Extract the [x, y] coordinate from the center of the cell holding the provided text.  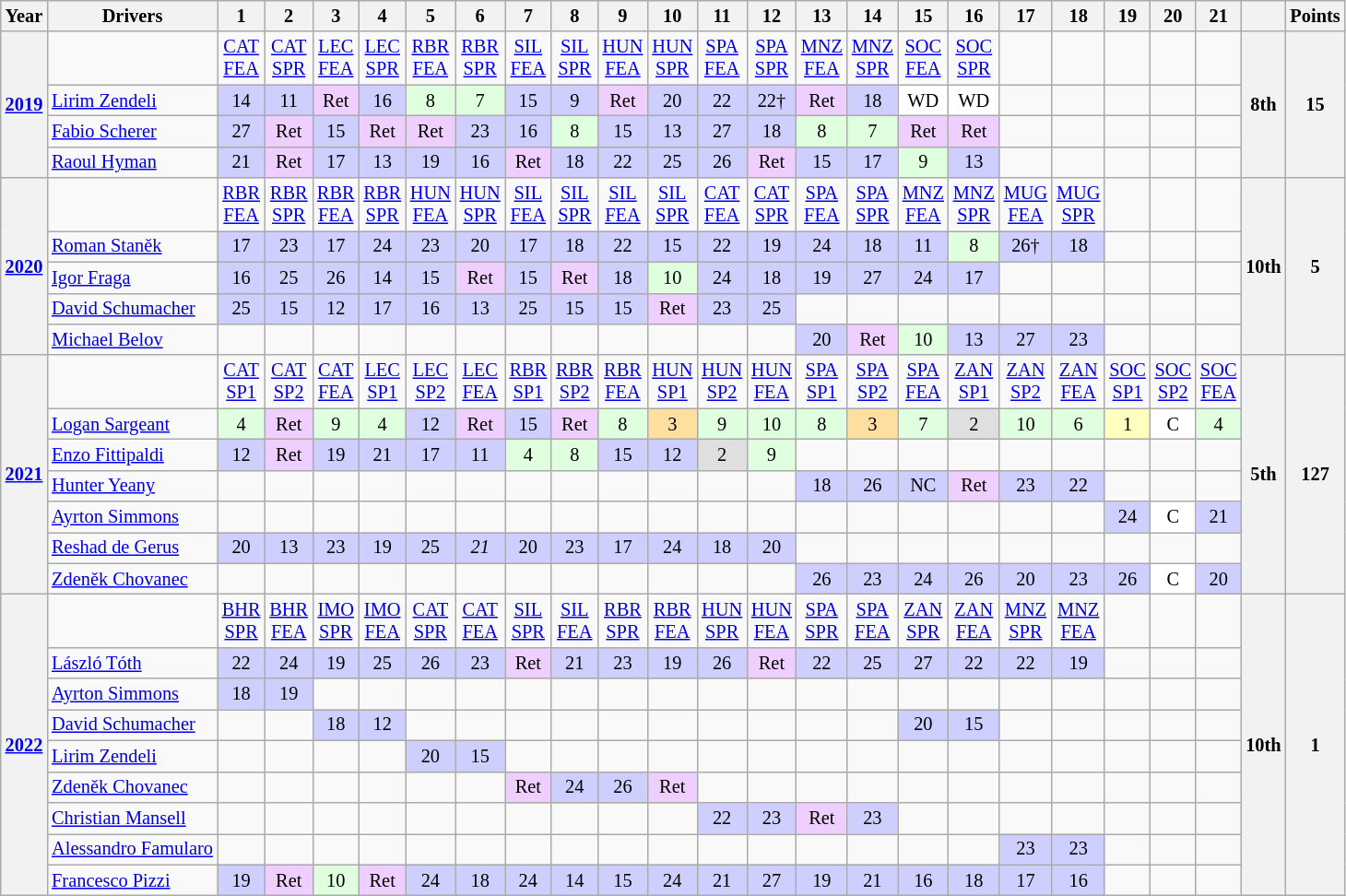
Raoul Hyman [133, 162]
Hunter Yeany [133, 486]
LECSPR [382, 58]
BHRFEA [289, 620]
RBRSP2 [574, 382]
5th [1263, 475]
26† [1025, 246]
22† [772, 100]
Alessandro Famularo [133, 849]
2019 [24, 105]
Enzo Fittipaldi [133, 454]
HUNSP1 [672, 382]
SOCSP2 [1173, 382]
Year [24, 16]
ZANSP2 [1025, 382]
Christian Mansell [133, 818]
HUNSP2 [722, 382]
SOCSPR [974, 58]
Francesco Pizzi [133, 880]
RBRSP1 [528, 382]
SOCSP1 [1127, 382]
Roman Staněk [133, 246]
Fabio Scherer [133, 131]
LECSP1 [382, 382]
Reshad de Gerus [133, 548]
CATSP2 [289, 382]
2022 [24, 745]
BHRSPR [242, 620]
IMOFEA [382, 620]
IMOSPR [336, 620]
Points [1316, 16]
127 [1316, 475]
2021 [24, 475]
MUGSPR [1079, 205]
Drivers [133, 16]
László Tóth [133, 663]
CATSP1 [242, 382]
ZANSPR [924, 620]
Logan Sargeant [133, 424]
NC [924, 486]
MUGFEA [1025, 205]
Igor Fraga [133, 277]
2020 [24, 266]
Michael Belov [133, 339]
ZANSP1 [974, 382]
8th [1263, 105]
SPASP1 [822, 382]
LECSP2 [431, 382]
SPASP2 [872, 382]
